From the cell containing the given text, extract its center point as [X, Y] coordinate. 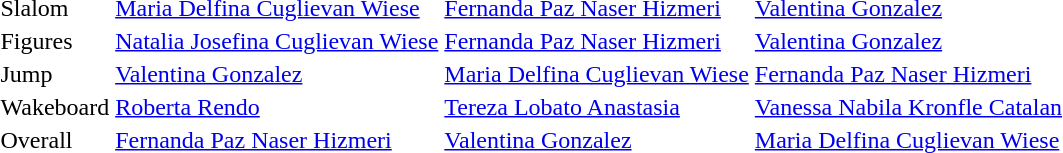
Natalia Josefina Cuglievan Wiese [277, 41]
Roberta Rendo [277, 107]
Tereza Lobato Anastasia [597, 107]
Vanessa Nabila Kronfle Catalan [908, 107]
Maria Delfina Cuglievan Wiese [597, 74]
